For the text-containing cell, return its midpoint in (X, Y) coordinate format. 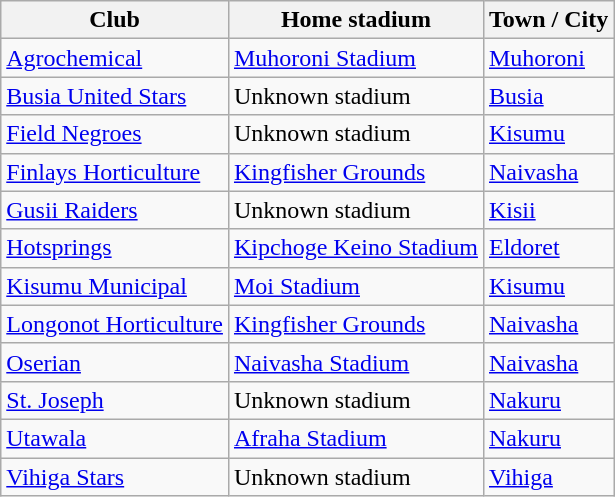
Busia (548, 96)
Afraha Stadium (356, 438)
Agrochemical (115, 58)
Town / City (548, 20)
Eldoret (548, 248)
Kisii (548, 210)
Gusii Raiders (115, 210)
Hotsprings (115, 248)
Muhoroni (548, 58)
Vihiga Stars (115, 477)
Oserian (115, 362)
Club (115, 20)
Utawala (115, 438)
Field Negroes (115, 134)
Busia United Stars (115, 96)
Finlays Horticulture (115, 172)
Kisumu Municipal (115, 286)
Home stadium (356, 20)
Longonot Horticulture (115, 324)
Vihiga (548, 477)
Naivasha Stadium (356, 362)
St. Joseph (115, 400)
Moi Stadium (356, 286)
Muhoroni Stadium (356, 58)
Kipchoge Keino Stadium (356, 248)
